Return (X, Y) of the center of cell containing provided text 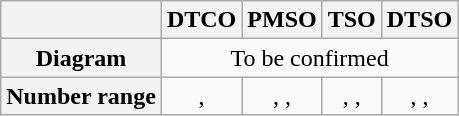
, (201, 96)
Number range (82, 96)
To be confirmed (309, 58)
PMSO (282, 20)
DTSO (419, 20)
DTCO (201, 20)
Diagram (82, 58)
TSO (352, 20)
